Detect which cell encompasses the target text, then output its (x, y) center coordinate. 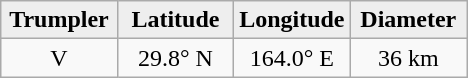
Trumpler (59, 20)
V (59, 58)
Diameter (408, 20)
Latitude (175, 20)
Longitude (292, 20)
164.0° E (292, 58)
29.8° N (175, 58)
36 km (408, 58)
